Capture the cell that displays the provided text and extract its [X, Y] central coordinate. 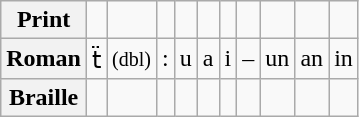
un [278, 59]
– [248, 59]
Braille [44, 97]
(dbl) [132, 59]
a [208, 59]
: [165, 59]
u [186, 59]
Print [44, 20]
i [228, 59]
Roman [44, 59]
an [312, 59]
ẗ [96, 59]
in [344, 59]
